From the cell containing the given text, extract its center point as (x, y) coordinate. 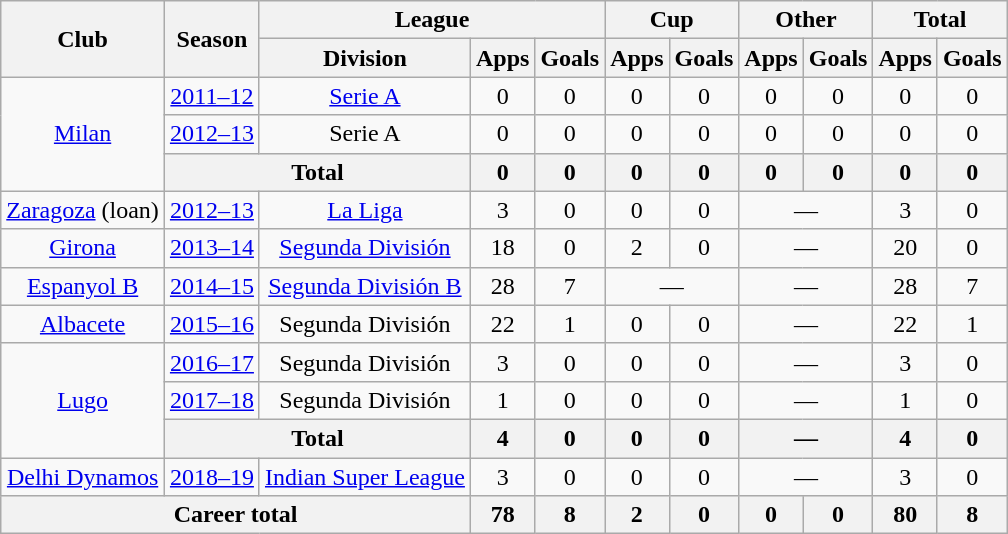
Division (364, 58)
Lugo (83, 400)
Girona (83, 248)
Segunda División B (364, 286)
2016–17 (212, 362)
Albacete (83, 324)
Espanyol B (83, 286)
La Liga (364, 210)
Career total (236, 515)
2011–12 (212, 96)
Zaragoza (loan) (83, 210)
2017–18 (212, 400)
2013–14 (212, 248)
18 (502, 248)
80 (905, 515)
Season (212, 39)
Delhi Dynamos (83, 477)
Cup (672, 20)
78 (502, 515)
Indian Super League (364, 477)
2014–15 (212, 286)
2015–16 (212, 324)
2018–19 (212, 477)
Club (83, 39)
Other (806, 20)
20 (905, 248)
League (432, 20)
Milan (83, 134)
